Identify which cell holds the provided text, then report its [X, Y] central coordinate. 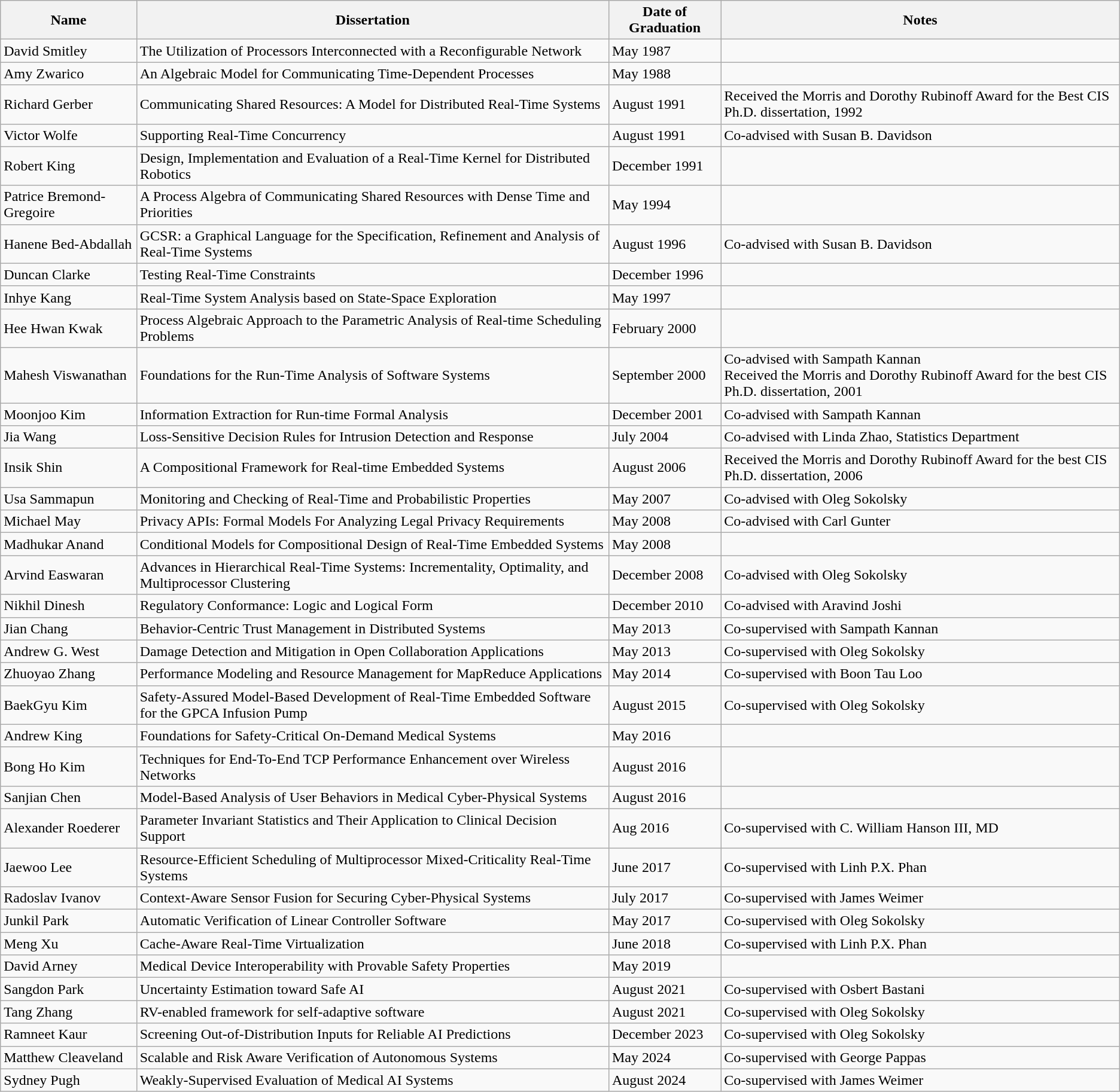
Foundations for the Run-Time Analysis of Software Systems [372, 375]
Andrew G. West [68, 651]
Co-supervised with Sampath Kannan [920, 629]
May 2016 [664, 736]
Moonjoo Kim [68, 414]
Resource-Efficient Scheduling of Multiprocessor Mixed-Criticality Real-Time Systems [372, 867]
Cache-Aware Real-Time Virtualization [372, 944]
Design, Implementation and Evaluation of a Real-Time Kernel for Distributed Robotics [372, 166]
August 2006 [664, 468]
December 2023 [664, 1035]
David Smitley [68, 51]
Andrew King [68, 736]
Michael May [68, 521]
Madhukar Anand [68, 544]
Model-Based Analysis of User Behaviors in Medical Cyber-Physical Systems [372, 797]
December 1996 [664, 274]
Dissertation [372, 20]
Behavior-Centric Trust Management in Distributed Systems [372, 629]
December 1991 [664, 166]
Co-advised with Sampath Kannan [920, 414]
May 2007 [664, 499]
Co-supervised with Boon Tau Loo [920, 674]
An Algebraic Model for Communicating Time-Dependent Processes [372, 74]
The Utilization of Processors Interconnected with a Reconfigurable Network [372, 51]
Usa Sammapun [68, 499]
Received the Morris and Dorothy Rubinoff Award for the best CIS Ph.D. dissertation, 2006 [920, 468]
Sangdon Park [68, 989]
RV-enabled framework for self-adaptive software [372, 1012]
Loss-Sensitive Decision Rules for Intrusion Detection and Response [372, 437]
May 1987 [664, 51]
A Process Algebra of Communicating Shared Resources with Dense Time and Priorities [372, 205]
June 2018 [664, 944]
Uncertainty Estimation toward Safe AI [372, 989]
Damage Detection and Mitigation in Open Collaboration Applications [372, 651]
Context-Aware Sensor Fusion for Securing Cyber-Physical Systems [372, 898]
Safety-Assured Model-Based Development of Real-Time Embedded Software for the GPCA Infusion Pump [372, 704]
August 2015 [664, 704]
Monitoring and Checking of Real-Time and Probabilistic Properties [372, 499]
Ramneet Kaur [68, 1035]
Mahesh Viswanathan [68, 375]
Amy Zwarico [68, 74]
Techniques for End-To-End TCP Performance Enhancement over Wireless Networks [372, 767]
Tang Zhang [68, 1012]
Privacy APIs: Formal Models For Analyzing Legal Privacy Requirements [372, 521]
Jia Wang [68, 437]
Real-Time System Analysis based on State-Space Exploration [372, 297]
Richard Gerber [68, 104]
Automatic Verification of Linear Controller Software [372, 921]
Screening Out-of-Distribution Inputs for Reliable AI Predictions [372, 1035]
August 2024 [664, 1080]
Radoslav Ivanov [68, 898]
Meng Xu [68, 944]
Information Extraction for Run-time Formal Analysis [372, 414]
Victor Wolfe [68, 135]
Received the Morris and Dorothy Rubinoff Award for the Best CIS Ph.D. dissertation, 1992 [920, 104]
May 2014 [664, 674]
BaekGyu Kim [68, 704]
July 2004 [664, 437]
Scalable and Risk Aware Verification of Autonomous Systems [372, 1057]
Date of Graduation [664, 20]
Robert King [68, 166]
July 2017 [664, 898]
Medical Device Interoperability with Provable Safety Properties [372, 966]
Hanene Bed-Abdallah [68, 244]
May 2024 [664, 1057]
Weakly-Supervised Evaluation of Medical AI Systems [372, 1080]
Alexander Roederer [68, 828]
May 1988 [664, 74]
Zhuoyao Zhang [68, 674]
Insik Shin [68, 468]
Junkil Park [68, 921]
Conditional Models for Compositional Design of Real-Time Embedded Systems [372, 544]
Patrice Bremond-Gregoire [68, 205]
Supporting Real-Time Concurrency [372, 135]
Hee Hwan Kwak [68, 328]
Sydney Pugh [68, 1080]
Advances in Hierarchical Real-Time Systems: Incrementality, Optimality, and Multiprocessor Clustering [372, 575]
February 2000 [664, 328]
Co-advised with Carl Gunter [920, 521]
Inhye Kang [68, 297]
Testing Real-Time Constraints [372, 274]
Performance Modeling and Resource Management for MapReduce Applications [372, 674]
Matthew Cleaveland [68, 1057]
Foundations for Safety-Critical On-Demand Medical Systems [372, 736]
Process Algebraic Approach to the Parametric Analysis of Real-time Scheduling Problems [372, 328]
Parameter Invariant Statistics and Their Application to Clinical Decision Support [372, 828]
June 2017 [664, 867]
Notes [920, 20]
Aug 2016 [664, 828]
September 2000 [664, 375]
Sanjian Chen [68, 797]
Co-advised with Aravind Joshi [920, 606]
Regulatory Conformance: Logic and Logical Form [372, 606]
December 2001 [664, 414]
Duncan Clarke [68, 274]
A Compositional Framework for Real-time Embedded Systems [372, 468]
December 2008 [664, 575]
Co-supervised with C. William Hanson III, MD [920, 828]
May 2019 [664, 966]
Nikhil Dinesh [68, 606]
Co-advised with Sampath KannanReceived the Morris and Dorothy Rubinoff Award for the best CIS Ph.D. dissertation, 2001 [920, 375]
Co-supervised with George Pappas [920, 1057]
May 2017 [664, 921]
Communicating Shared Resources: A Model for Distributed Real-Time Systems [372, 104]
Jian Chang [68, 629]
Co-supervised with Osbert Bastani [920, 989]
Arvind Easwaran [68, 575]
August 1996 [664, 244]
Co-advised with Linda Zhao, Statistics Department [920, 437]
GCSR: a Graphical Language for the Specification, Refinement and Analysis of Real-Time Systems [372, 244]
May 1997 [664, 297]
Jaewoo Lee [68, 867]
December 2010 [664, 606]
May 1994 [664, 205]
Bong Ho Kim [68, 767]
David Arney [68, 966]
Name [68, 20]
